Determine the [X, Y] coordinate at the center of the cell enclosing the given text.  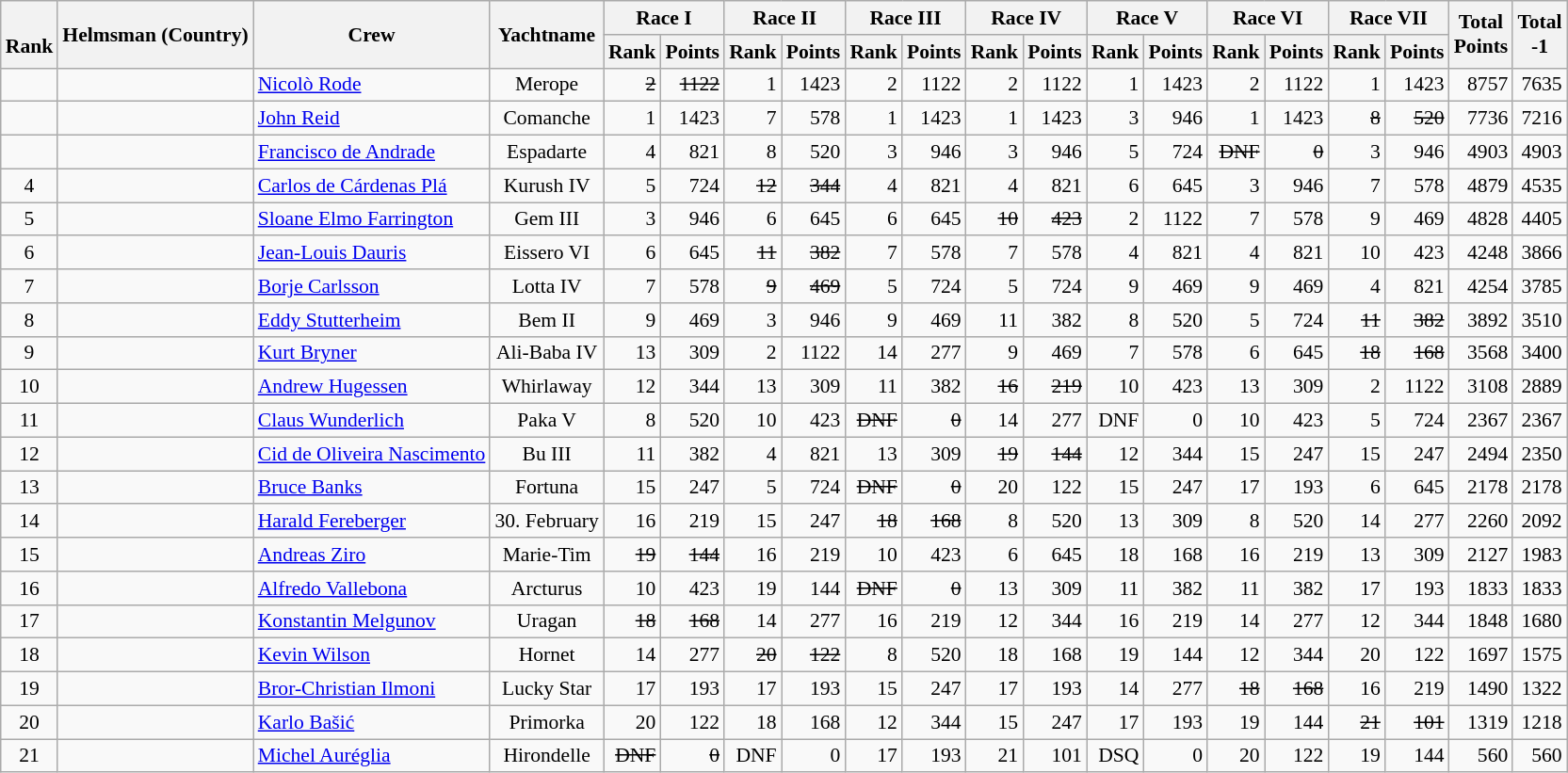
Kevin Wilson [372, 655]
Alfredo Vallebona [372, 588]
Race V [1147, 18]
Francisco de Andrade [372, 153]
1697 [1481, 655]
Comanche [546, 119]
Total Points [1481, 34]
Helmsman (Country) [154, 34]
Race III [905, 18]
1319 [1481, 722]
2260 [1481, 522]
7216 [1539, 119]
3866 [1539, 253]
Whirlaway [546, 387]
2889 [1539, 387]
3400 [1539, 353]
Cid de Oliveira Nascimento [372, 454]
4879 [1481, 185]
30. February [546, 522]
3510 [1539, 320]
Ali-Baba IV [546, 353]
3892 [1481, 320]
2092 [1539, 522]
Crew [372, 34]
Race IV [1026, 18]
1983 [1539, 555]
Race II [784, 18]
2494 [1481, 454]
Lotta IV [546, 286]
Race VII [1388, 18]
4535 [1539, 185]
Arcturus [546, 588]
Andrew Hugessen [372, 387]
Konstantin Melgunov [372, 621]
1490 [1481, 689]
Fortuna [546, 488]
1575 [1539, 655]
Carlos de Cárdenas Plá [372, 185]
Eddy Stutterheim [372, 320]
4405 [1539, 219]
Harald Fereberger [372, 522]
Yachtname [546, 34]
Bu III [546, 454]
Nicolò Rode [372, 85]
7635 [1539, 85]
Michel Auréglia [372, 756]
2350 [1539, 454]
Bror-Christian Ilmoni [372, 689]
2127 [1481, 555]
4248 [1481, 253]
1322 [1539, 689]
3568 [1481, 353]
Kurush IV [546, 185]
Hornet [546, 655]
1848 [1481, 621]
John Reid [372, 119]
Gem III [546, 219]
Andreas Ziro [372, 555]
4828 [1481, 219]
3108 [1481, 387]
Bruce Banks [372, 488]
Jean-Louis Dauris [372, 253]
Primorka [546, 722]
8757 [1481, 85]
Marie-Tim [546, 555]
7736 [1481, 119]
Lucky Star [546, 689]
Espadarte [546, 153]
Total-1 [1539, 34]
Borje Carlsson [372, 286]
Merope [546, 85]
Sloane Elmo Farrington [372, 219]
Eissero VI [546, 253]
3785 [1539, 286]
Uragan [546, 621]
Paka V [546, 421]
Claus Wunderlich [372, 421]
1218 [1539, 722]
Hirondelle [546, 756]
Bem II [546, 320]
4254 [1481, 286]
Karlo Bašić [372, 722]
1680 [1539, 621]
DSQ [1115, 756]
Race VI [1268, 18]
Kurt Bryner [372, 353]
Race I [664, 18]
